Output the [x, y] coordinate of the center of the cell containing the given text.  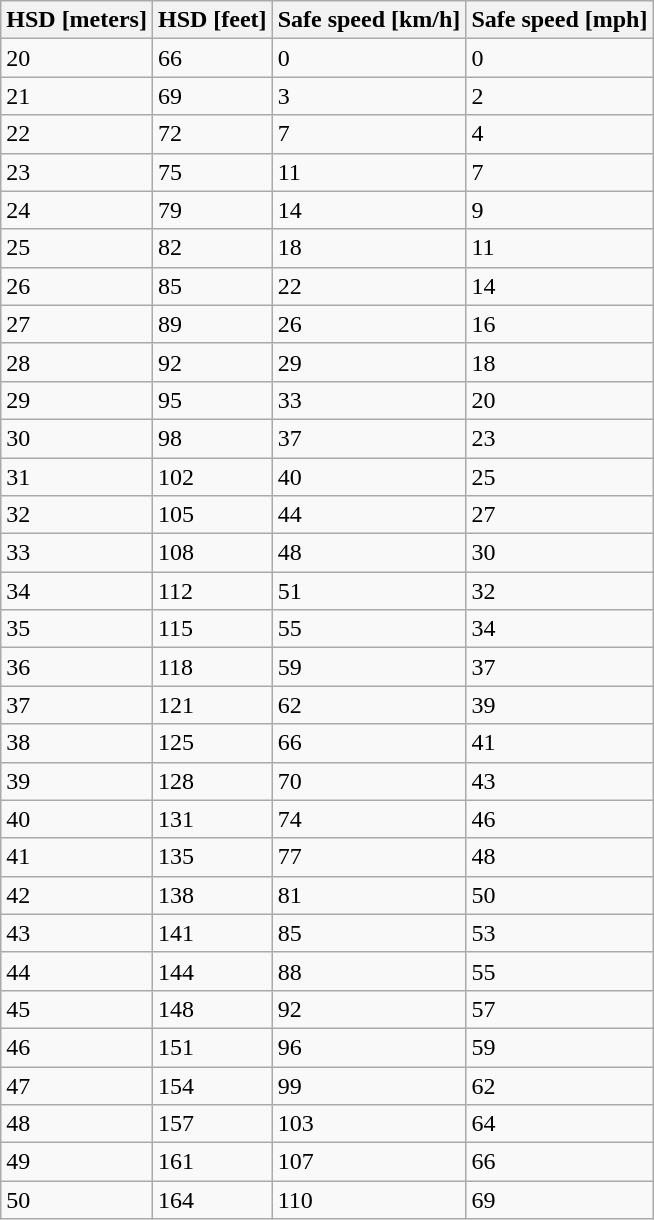
49 [77, 1162]
125 [212, 743]
51 [369, 591]
151 [212, 1047]
74 [369, 819]
88 [369, 971]
2 [560, 96]
47 [77, 1085]
82 [212, 248]
3 [369, 96]
21 [77, 96]
24 [77, 210]
128 [212, 781]
118 [212, 667]
Safe speed [km/h] [369, 20]
135 [212, 857]
112 [212, 591]
161 [212, 1162]
72 [212, 134]
Safe speed [mph] [560, 20]
89 [212, 324]
107 [369, 1162]
16 [560, 324]
98 [212, 438]
HSD [meters] [77, 20]
9 [560, 210]
64 [560, 1124]
70 [369, 781]
31 [77, 477]
157 [212, 1124]
45 [77, 1009]
115 [212, 629]
105 [212, 515]
HSD [feet] [212, 20]
35 [77, 629]
36 [77, 667]
103 [369, 1124]
77 [369, 857]
110 [369, 1200]
28 [77, 362]
148 [212, 1009]
138 [212, 895]
141 [212, 933]
57 [560, 1009]
4 [560, 134]
121 [212, 705]
108 [212, 553]
95 [212, 400]
154 [212, 1085]
144 [212, 971]
99 [369, 1085]
53 [560, 933]
81 [369, 895]
75 [212, 172]
164 [212, 1200]
96 [369, 1047]
42 [77, 895]
102 [212, 477]
38 [77, 743]
79 [212, 210]
131 [212, 819]
